Find where the given text appears and provide that cell's center as [X, Y] coordinate. 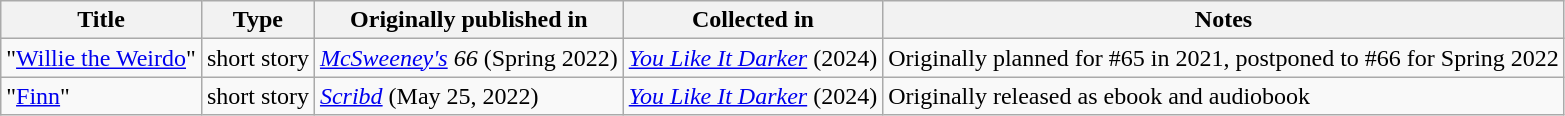
Collected in [753, 20]
Originally published in [468, 20]
"Finn" [102, 96]
Originally released as ebook and audiobook [1224, 96]
McSweeney's 66 (Spring 2022) [468, 58]
"Willie the Weirdo" [102, 58]
Scribd (May 25, 2022) [468, 96]
Title [102, 20]
Notes [1224, 20]
Originally planned for #65 in 2021, postponed to #66 for Spring 2022 [1224, 58]
Type [258, 20]
